Identify which cell holds the provided text, then report its [X, Y] central coordinate. 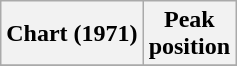
Chart (1971) [72, 34]
Peakposition [189, 34]
